Find where the given text appears and provide that cell's center as [X, Y] coordinate. 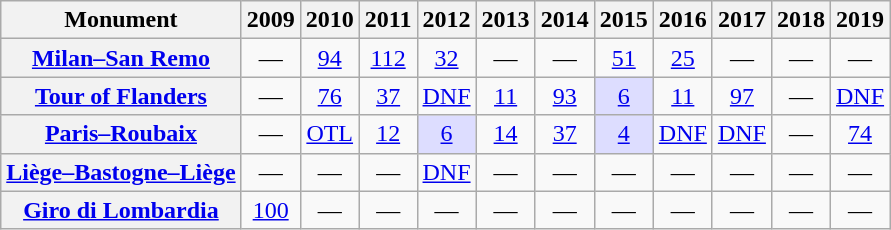
2018 [800, 20]
Tour of Flanders [121, 96]
2011 [388, 20]
93 [564, 96]
Monument [121, 20]
74 [860, 134]
25 [682, 58]
2012 [446, 20]
Giro di Lombardia [121, 210]
2010 [330, 20]
100 [270, 210]
76 [330, 96]
2019 [860, 20]
94 [330, 58]
2014 [564, 20]
Milan–San Remo [121, 58]
Liège–Bastogne–Liège [121, 172]
Paris–Roubaix [121, 134]
2009 [270, 20]
32 [446, 58]
97 [742, 96]
112 [388, 58]
51 [624, 58]
2017 [742, 20]
12 [388, 134]
OTL [330, 134]
2016 [682, 20]
2015 [624, 20]
14 [506, 134]
4 [624, 134]
2013 [506, 20]
